Provide the (X, Y) coordinate of the cell's center where the given text is located.  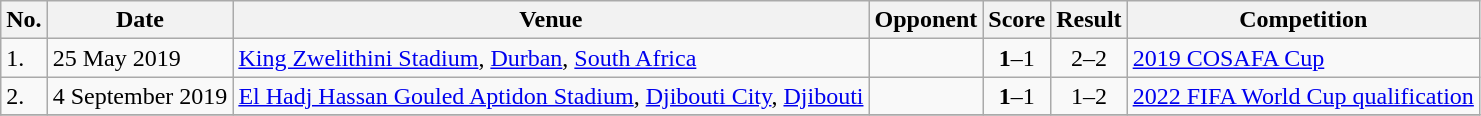
2022 FIFA World Cup qualification (1303, 96)
Opponent (926, 20)
1. (24, 58)
Score (1017, 20)
Competition (1303, 20)
Venue (551, 20)
Date (140, 20)
4 September 2019 (140, 96)
No. (24, 20)
2. (24, 96)
King Zwelithini Stadium, Durban, South Africa (551, 58)
El Hadj Hassan Gouled Aptidon Stadium, Djibouti City, Djibouti (551, 96)
Result (1089, 20)
25 May 2019 (140, 58)
1–2 (1089, 96)
2019 COSAFA Cup (1303, 58)
2–2 (1089, 58)
